For the text-containing cell, return its midpoint in [X, Y] coordinate format. 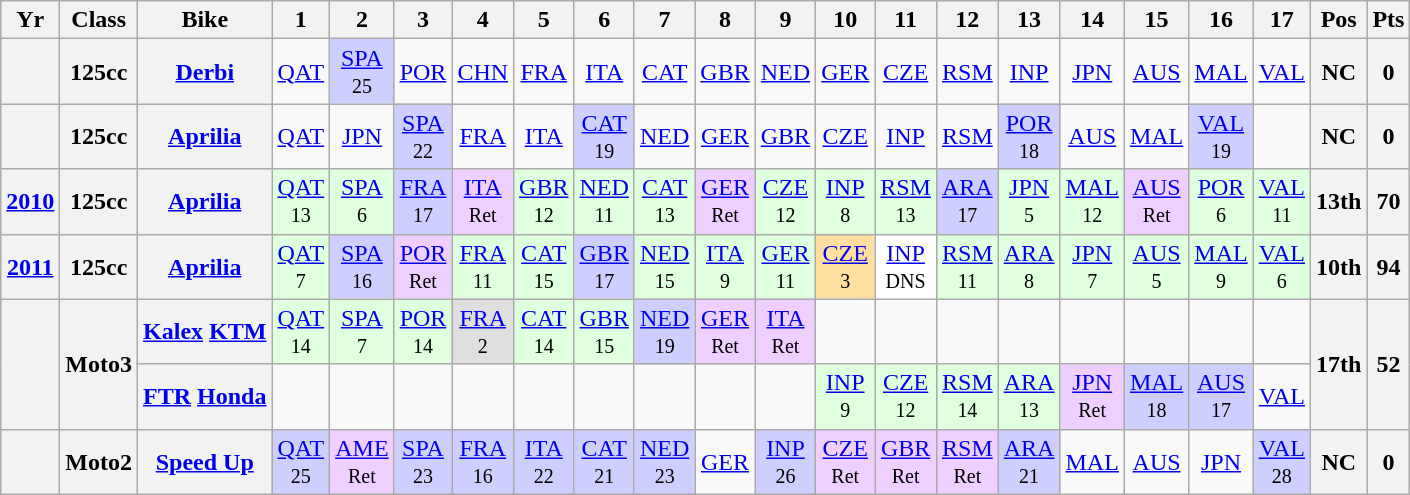
8 [725, 20]
NED11 [604, 202]
CHN [483, 72]
70 [1388, 202]
AUSRet [1156, 202]
VAL11 [1282, 202]
MAL12 [1092, 202]
2 [362, 20]
ARA8 [1029, 266]
RSMRet [967, 462]
JPNRet [1092, 396]
1 [301, 20]
VAL6 [1282, 266]
ARA13 [1029, 396]
FRA11 [483, 266]
SPA25 [362, 72]
RSM13 [906, 202]
SPA7 [362, 332]
ARA17 [967, 202]
SPA6 [362, 202]
ITA22 [544, 462]
Pos [1339, 20]
NED15 [664, 266]
POR [423, 72]
10th [1339, 266]
Speed Up [205, 462]
POR18 [1029, 136]
JPN7 [1092, 266]
GBR12 [544, 202]
NED23 [664, 462]
FRA2 [483, 332]
Pts [1388, 20]
4 [483, 20]
16 [1221, 20]
13 [1029, 20]
QAT13 [301, 202]
RSM14 [967, 396]
GBR17 [604, 266]
2011 [30, 266]
6 [604, 20]
FTR Honda [205, 396]
INP8 [846, 202]
52 [1388, 364]
12 [967, 20]
11 [906, 20]
AMERet [362, 462]
VAL19 [1221, 136]
GBR15 [604, 332]
QAT25 [301, 462]
94 [1388, 266]
CAT15 [544, 266]
INP9 [846, 396]
VAL28 [1282, 462]
MAL18 [1156, 396]
ARA21 [1029, 462]
SPA22 [423, 136]
CAT [664, 72]
CAT14 [544, 332]
RSM11 [967, 266]
INPDNS [906, 266]
MAL9 [1221, 266]
AUS5 [1156, 266]
NED19 [664, 332]
CAT19 [604, 136]
POR6 [1221, 202]
17th [1339, 364]
Derbi [205, 72]
JPN5 [1029, 202]
13th [1339, 202]
AUS17 [1221, 396]
QAT14 [301, 332]
CZERet [846, 462]
FRA17 [423, 202]
14 [1092, 20]
Moto2 [99, 462]
3 [423, 20]
PORRet [423, 266]
INP26 [785, 462]
Moto3 [99, 364]
9 [785, 20]
10 [846, 20]
Yr [30, 20]
SPA23 [423, 462]
CZE3 [846, 266]
CAT13 [664, 202]
2010 [30, 202]
5 [544, 20]
QAT7 [301, 266]
GBRRet [906, 462]
7 [664, 20]
Bike [205, 20]
Kalex KTM [205, 332]
POR14 [423, 332]
17 [1282, 20]
FRA16 [483, 462]
GER11 [785, 266]
CAT21 [604, 462]
SPA16 [362, 266]
15 [1156, 20]
ITA9 [725, 266]
Class [99, 20]
